Locate the cell with the specified text and output its [x, y] center coordinate. 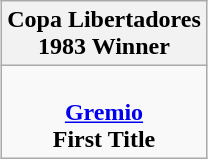
GremioFirst Title [104, 112]
Copa Libertadores1983 Winner [104, 34]
